Return the [X, Y] coordinate for the center point of the cell that contains the specified text.  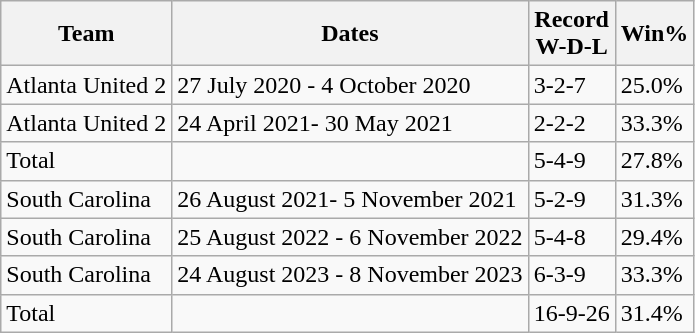
24 August 2023 - 8 November 2023 [350, 275]
Team [86, 34]
Dates [350, 34]
31.3% [654, 199]
5-4-8 [572, 237]
5-2-9 [572, 199]
3-2-7 [572, 85]
25 August 2022 - 6 November 2022 [350, 237]
2-2-2 [572, 123]
6-3-9 [572, 275]
25.0% [654, 85]
Win% [654, 34]
26 August 2021- 5 November 2021 [350, 199]
29.4% [654, 237]
RecordW-D-L [572, 34]
24 April 2021- 30 May 2021 [350, 123]
16-9-26 [572, 313]
27 July 2020 - 4 October 2020 [350, 85]
5-4-9 [572, 161]
27.8% [654, 161]
31.4% [654, 313]
